Output the [X, Y] coordinate of the center of the cell containing the given text.  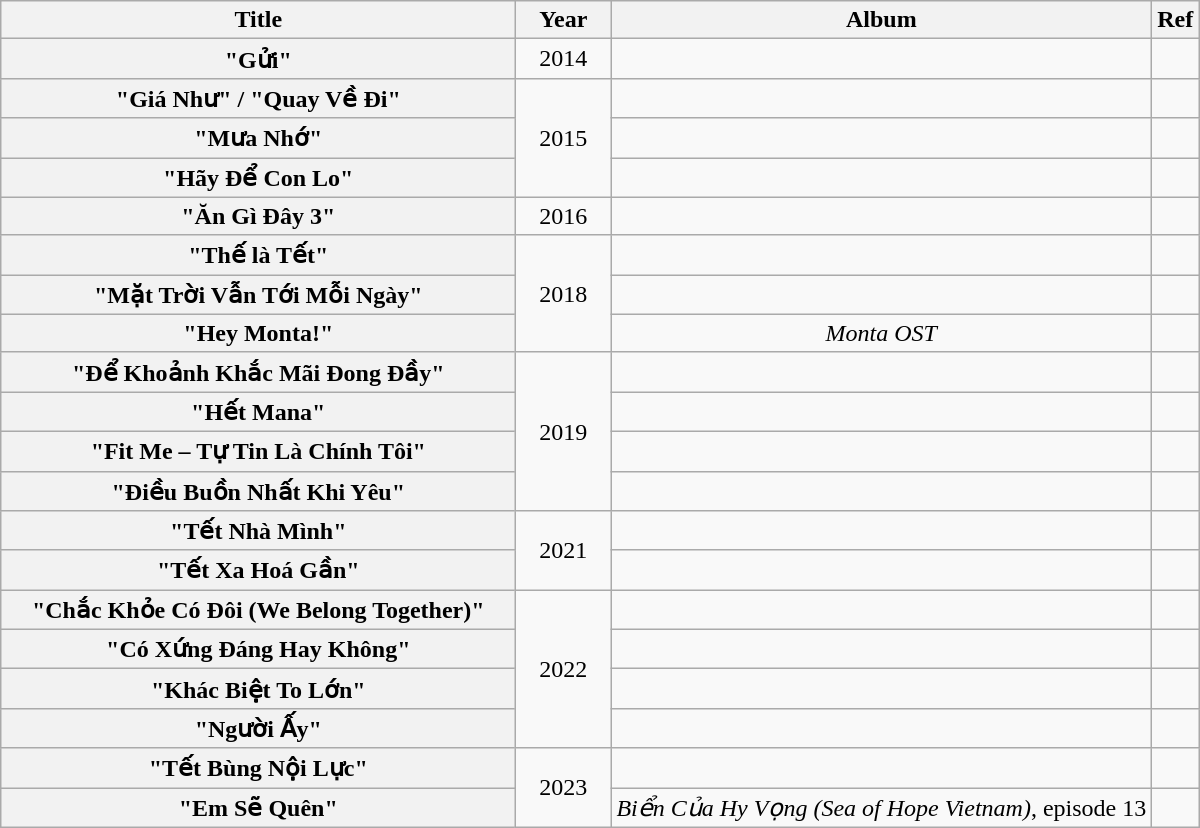
"Hết Mana" [258, 412]
Biển Của Hy Vọng (Sea of Hope Vietnam), episode 13 [882, 808]
2019 [564, 431]
"Mặt Trời Vẫn Tới Mỗi Ngày" [258, 295]
"Người Ấy" [258, 728]
"Thế là Tết" [258, 255]
"Tết Xa Hoá Gần" [258, 570]
2021 [564, 550]
2022 [564, 669]
2015 [564, 138]
"Mưa Nhớ" [258, 138]
"Để Khoảnh Khắc Mãi Đong Đầy" [258, 372]
"Khác Biệt To Lớn" [258, 689]
"Ăn Gì Đây 3" [258, 216]
"Fit Me – Tự Tin Là Chính Tôi" [258, 451]
"Em Sẽ Quên" [258, 808]
Album [882, 20]
2014 [564, 59]
"Điều Buồn Nhất Khi Yêu" [258, 491]
2023 [564, 788]
"Hey Monta!" [258, 333]
"Hãy Để Con Lo" [258, 178]
"Tết Bùng Nội Lực" [258, 768]
"Chắc Khỏe Có Đôi (We Belong Together)" [258, 610]
Ref [1176, 20]
Year [564, 20]
2018 [564, 294]
Monta OST [882, 333]
"Giá Như" / "Quay Về Đi" [258, 98]
2016 [564, 216]
"Tết Nhà Mình" [258, 531]
Title [258, 20]
"Có Xứng Đáng Hay Không" [258, 649]
"Gửi" [258, 59]
